Find where the given text appears and provide that cell's center as (X, Y) coordinate. 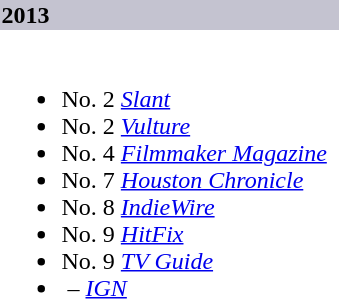
2013 (170, 15)
